Locate the cell with the specified text and output its (x, y) center coordinate. 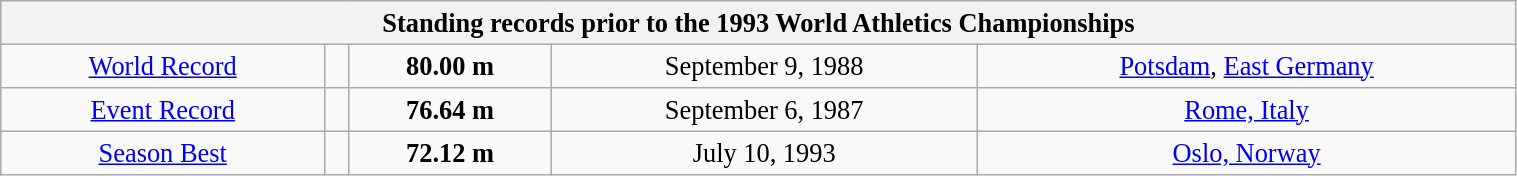
September 9, 1988 (764, 66)
Rome, Italy (1246, 109)
Potsdam, East Germany (1246, 66)
World Record (163, 66)
Oslo, Norway (1246, 153)
72.12 m (450, 153)
76.64 m (450, 109)
Event Record (163, 109)
July 10, 1993 (764, 153)
September 6, 1987 (764, 109)
80.00 m (450, 66)
Standing records prior to the 1993 World Athletics Championships (758, 22)
Season Best (163, 153)
